Provide the (x, y) coordinate of the cell's center where the given text is located.  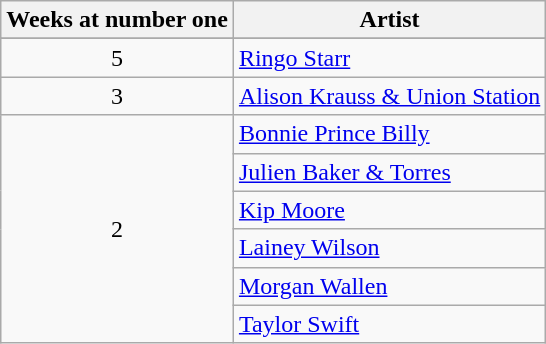
Julien Baker & Torres (389, 172)
5 (118, 58)
Weeks at number one (118, 20)
Taylor Swift (389, 324)
Ringo Starr (389, 58)
Kip Moore (389, 210)
Lainey Wilson (389, 248)
Bonnie Prince Billy (389, 134)
Morgan Wallen (389, 286)
3 (118, 96)
2 (118, 229)
Artist (389, 20)
Alison Krauss & Union Station (389, 96)
